For the text-containing cell, return its midpoint in (X, Y) coordinate format. 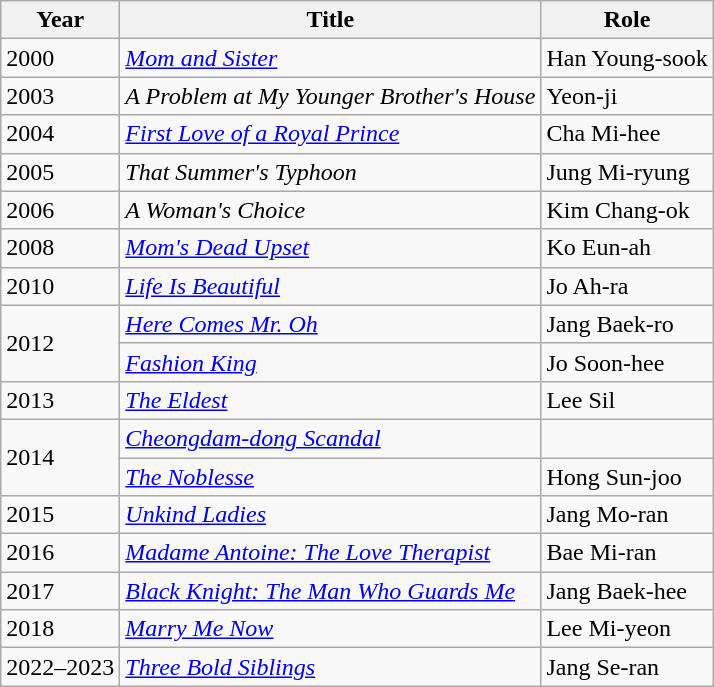
Title (330, 20)
Three Bold Siblings (330, 667)
Yeon-ji (627, 96)
2017 (60, 591)
Marry Me Now (330, 629)
Han Young-sook (627, 58)
Bae Mi-ran (627, 553)
Ko Eun-ah (627, 248)
That Summer's Typhoon (330, 172)
Role (627, 20)
First Love of a Royal Prince (330, 134)
Kim Chang-ok (627, 210)
Cheongdam-dong Scandal (330, 438)
2004 (60, 134)
Unkind Ladies (330, 515)
Jo Soon-hee (627, 362)
Cha Mi-hee (627, 134)
2005 (60, 172)
The Eldest (330, 400)
2010 (60, 286)
A Problem at My Younger Brother's House (330, 96)
Fashion King (330, 362)
Jang Se-ran (627, 667)
2014 (60, 457)
2012 (60, 343)
Mom and Sister (330, 58)
2008 (60, 248)
2018 (60, 629)
Jang Baek-ro (627, 324)
Jang Baek-hee (627, 591)
Black Knight: The Man Who Guards Me (330, 591)
2000 (60, 58)
The Noblesse (330, 477)
Jung Mi-ryung (627, 172)
Lee Mi-yeon (627, 629)
Jo Ah-ra (627, 286)
2006 (60, 210)
2015 (60, 515)
Hong Sun-joo (627, 477)
Madame Antoine: The Love Therapist (330, 553)
2016 (60, 553)
Year (60, 20)
2003 (60, 96)
2022–2023 (60, 667)
Jang Mo-ran (627, 515)
2013 (60, 400)
A Woman's Choice (330, 210)
Mom's Dead Upset (330, 248)
Lee Sil (627, 400)
Here Comes Mr. Oh (330, 324)
Life Is Beautiful (330, 286)
